Search for the cell housing the specified text and yield its (x, y) center coordinate. 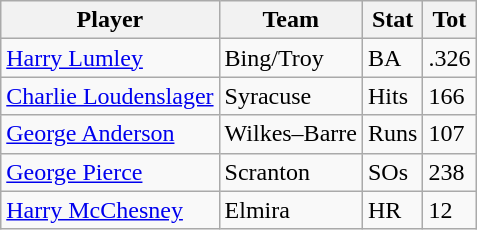
Scranton (290, 172)
Harry McChesney (110, 210)
Elmira (290, 210)
Charlie Loudenslager (110, 96)
238 (450, 172)
George Anderson (110, 134)
Runs (392, 134)
George Pierce (110, 172)
Syracuse (290, 96)
107 (450, 134)
Stat (392, 20)
Tot (450, 20)
.326 (450, 58)
12 (450, 210)
Team (290, 20)
BA (392, 58)
HR (392, 210)
Wilkes–Barre (290, 134)
Hits (392, 96)
Bing/Troy (290, 58)
SOs (392, 172)
Player (110, 20)
166 (450, 96)
Harry Lumley (110, 58)
